Capture the cell that displays the provided text and extract its (x, y) central coordinate. 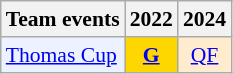
Team events (63, 19)
2022 (152, 19)
Thomas Cup (63, 55)
2024 (204, 19)
QF (204, 55)
G (152, 55)
